Scan for the cell matching the given text and deliver its [X, Y] coordinate at center. 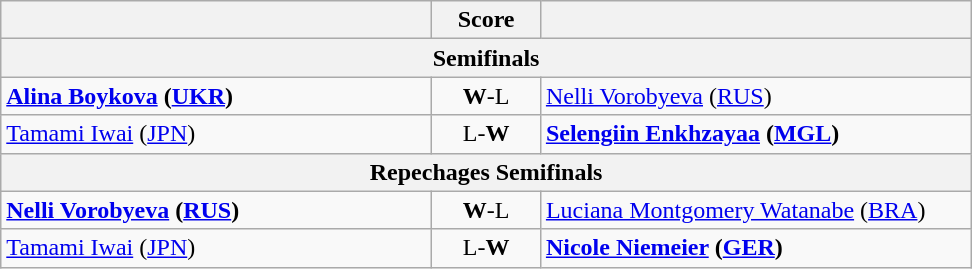
Selengiin Enkhzayaa (MGL) [756, 134]
Repechages Semifinals [486, 172]
Score [486, 20]
Alina Boykova (UKR) [216, 96]
Nicole Niemeier (GER) [756, 248]
Luciana Montgomery Watanabe (BRA) [756, 210]
Semifinals [486, 58]
